Pinpoint the cell where the given text exists, returning its [X, Y] midpoint coordinate. 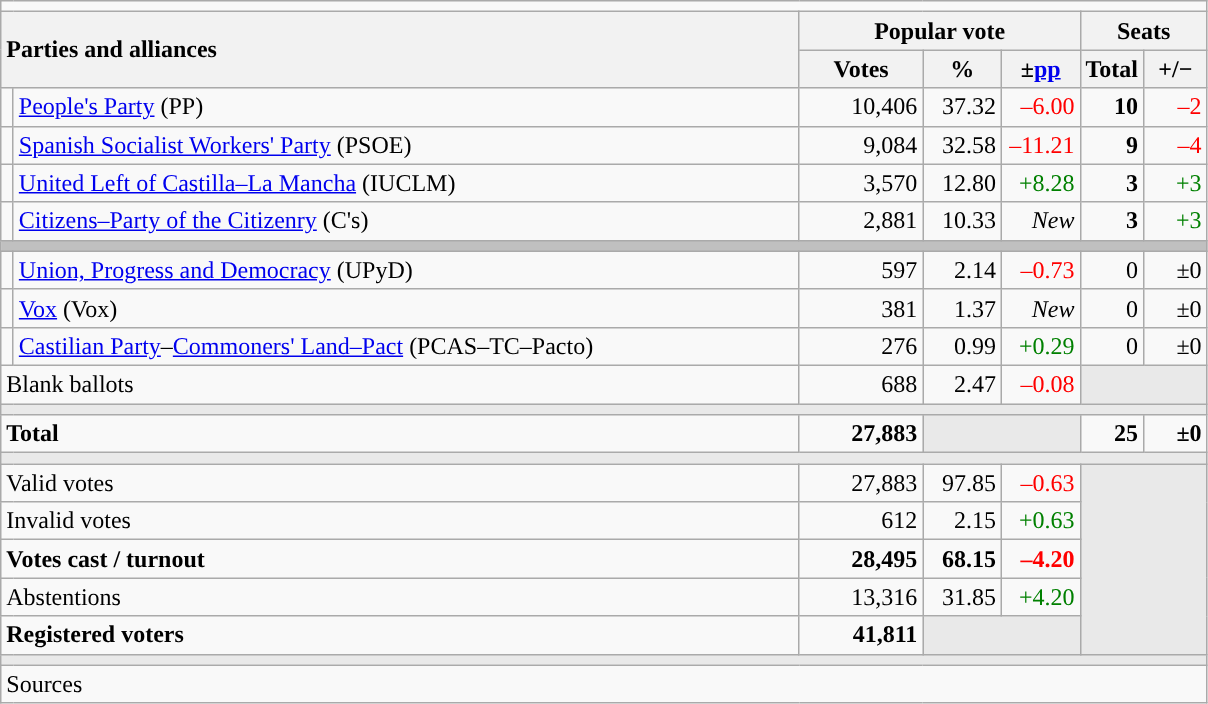
13,316 [861, 597]
+0.29 [1040, 346]
Registered voters [400, 635]
±pp [1040, 69]
Parties and alliances [400, 50]
9,084 [861, 145]
688 [861, 384]
% [962, 69]
10.33 [962, 221]
Seats [1144, 31]
41,811 [861, 635]
–0.08 [1040, 384]
25 [1112, 434]
2.47 [962, 384]
31.85 [962, 597]
Invalid votes [400, 521]
12.80 [962, 183]
68.15 [962, 559]
–4 [1176, 145]
32.58 [962, 145]
Votes cast / turnout [400, 559]
2.14 [962, 270]
28,495 [861, 559]
Abstentions [400, 597]
0.99 [962, 346]
–0.63 [1040, 483]
+8.28 [1040, 183]
–6.00 [1040, 107]
+4.20 [1040, 597]
1.37 [962, 308]
Valid votes [400, 483]
Votes [861, 69]
10,406 [861, 107]
Spanish Socialist Workers' Party (PSOE) [406, 145]
+/− [1176, 69]
10 [1112, 107]
Popular vote [940, 31]
276 [861, 346]
–4.20 [1040, 559]
2.15 [962, 521]
United Left of Castilla–La Mancha (IUCLM) [406, 183]
97.85 [962, 483]
2,881 [861, 221]
+0.63 [1040, 521]
–0.73 [1040, 270]
Sources [604, 684]
381 [861, 308]
37.32 [962, 107]
9 [1112, 145]
–11.21 [1040, 145]
Vox (Vox) [406, 308]
Blank ballots [400, 384]
People's Party (PP) [406, 107]
3,570 [861, 183]
Castilian Party–Commoners' Land–Pact (PCAS–TC–Pacto) [406, 346]
Union, Progress and Democracy (UPyD) [406, 270]
–2 [1176, 107]
597 [861, 270]
Citizens–Party of the Citizenry (C's) [406, 221]
612 [861, 521]
